Determine the (X, Y) coordinate at the center of the cell enclosing the given text.  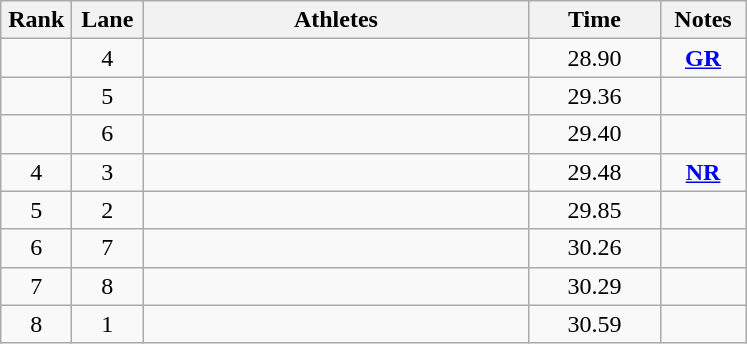
30.59 (594, 324)
29.85 (594, 210)
Rank (36, 20)
Lane (108, 20)
29.36 (594, 96)
NR (703, 172)
30.26 (594, 248)
1 (108, 324)
30.29 (594, 286)
Notes (703, 20)
29.48 (594, 172)
GR (703, 58)
3 (108, 172)
28.90 (594, 58)
2 (108, 210)
Athletes (336, 20)
29.40 (594, 134)
Time (594, 20)
